Output the (X, Y) coordinate of the center of the cell containing the given text.  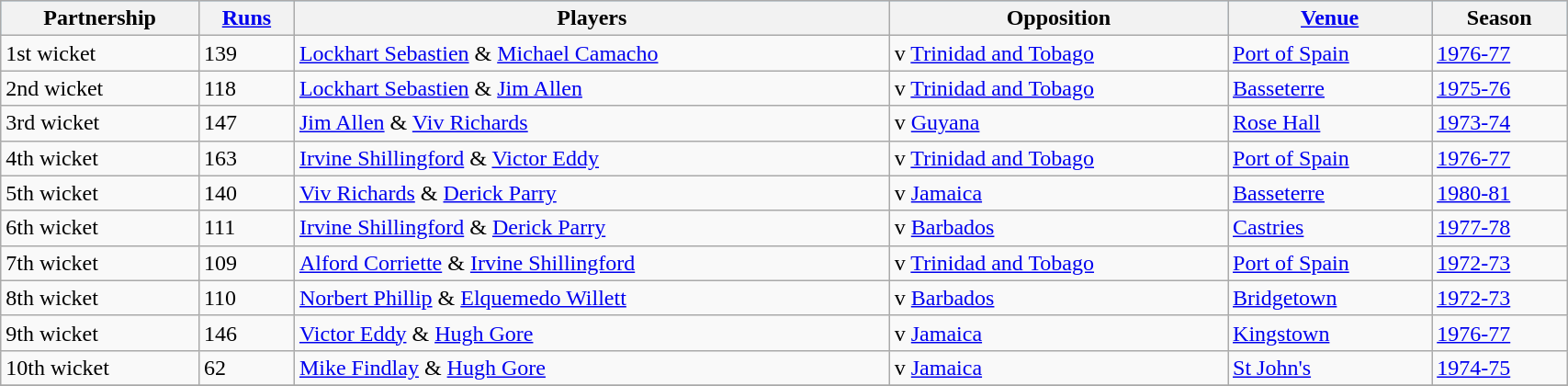
Players (592, 18)
Partnership (100, 18)
Runs (246, 18)
St John's (1330, 368)
62 (246, 368)
Jim Allen & Viv Richards (592, 123)
Norbert Phillip & Elquemedo Willett (592, 298)
Mike Findlay & Hugh Gore (592, 368)
Castries (1330, 228)
147 (246, 123)
Opposition (1058, 18)
Kingstown (1330, 333)
Irvine Shillingford & Derick Parry (592, 228)
Lockhart Sebastien & Jim Allen (592, 88)
Lockhart Sebastien & Michael Camacho (592, 53)
Bridgetown (1330, 298)
1980-81 (1499, 193)
1975-76 (1499, 88)
1st wicket (100, 53)
Alford Corriette & Irvine Shillingford (592, 263)
2nd wicket (100, 88)
139 (246, 53)
v Guyana (1058, 123)
163 (246, 158)
Victor Eddy & Hugh Gore (592, 333)
Venue (1330, 18)
10th wicket (100, 368)
Viv Richards & Derick Parry (592, 193)
1973-74 (1499, 123)
8th wicket (100, 298)
109 (246, 263)
140 (246, 193)
1977-78 (1499, 228)
Irvine Shillingford & Victor Eddy (592, 158)
118 (246, 88)
7th wicket (100, 263)
3rd wicket (100, 123)
6th wicket (100, 228)
5th wicket (100, 193)
Rose Hall (1330, 123)
1974-75 (1499, 368)
110 (246, 298)
9th wicket (100, 333)
Season (1499, 18)
111 (246, 228)
146 (246, 333)
4th wicket (100, 158)
